From the cell containing the given text, extract its center point as (x, y) coordinate. 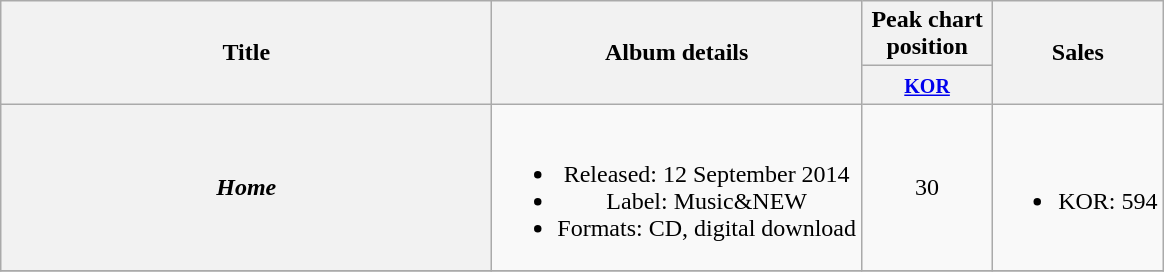
30 (928, 188)
Sales (1078, 52)
Released: 12 September 2014Label: Music&NEWFormats: CD, digital download (677, 188)
Title (246, 52)
Peak chart position (928, 34)
Home (246, 188)
Album details (677, 52)
KOR (928, 85)
KOR: 594 (1078, 188)
